Capture the cell that displays the provided text and extract its [x, y] central coordinate. 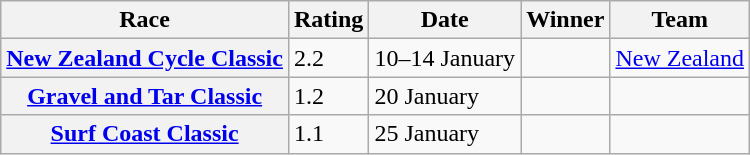
Winner [566, 20]
Race [145, 20]
10–14 January [445, 58]
20 January [445, 96]
25 January [445, 134]
New Zealand Cycle Classic [145, 58]
Surf Coast Classic [145, 134]
New Zealand [680, 58]
2.2 [328, 58]
Gravel and Tar Classic [145, 96]
Team [680, 20]
Rating [328, 20]
1.1 [328, 134]
Date [445, 20]
1.2 [328, 96]
